Provide the (X, Y) coordinate of the cell's center where the given text is located.  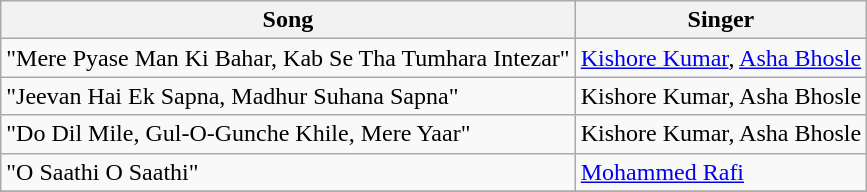
Singer (720, 20)
"Do Dil Mile, Gul-O-Gunche Khile, Mere Yaar" (288, 134)
"Jeevan Hai Ek Sapna, Madhur Suhana Sapna" (288, 96)
Mohammed Rafi (720, 172)
"Mere Pyase Man Ki Bahar, Kab Se Tha Tumhara Intezar" (288, 58)
"O Saathi O Saathi" (288, 172)
Song (288, 20)
